Capture the cell that displays the provided text and extract its [x, y] central coordinate. 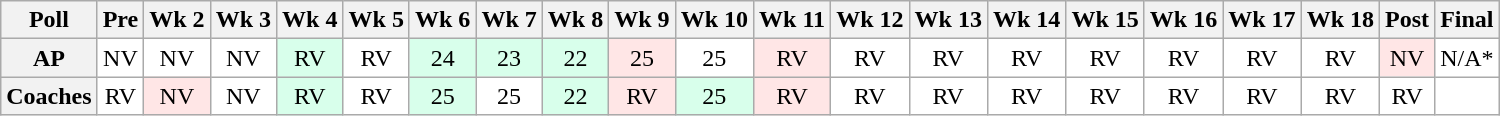
Poll [49, 20]
Wk 9 [642, 20]
Wk 5 [376, 20]
Wk 16 [1183, 20]
Coaches [49, 96]
Wk 17 [1262, 20]
Wk 4 [310, 20]
Wk 15 [1105, 20]
Pre [120, 20]
Wk 14 [1026, 20]
23 [509, 58]
N/A* [1467, 58]
24 [442, 58]
Wk 12 [870, 20]
Wk 6 [442, 20]
Wk 3 [243, 20]
Wk 13 [948, 20]
Wk 11 [792, 20]
Wk 18 [1340, 20]
Wk 7 [509, 20]
Wk 8 [575, 20]
Wk 10 [714, 20]
Wk 2 [177, 20]
Post [1408, 20]
AP [49, 58]
Final [1467, 20]
